Extract the (X, Y) coordinate from the center of the cell holding the provided text.  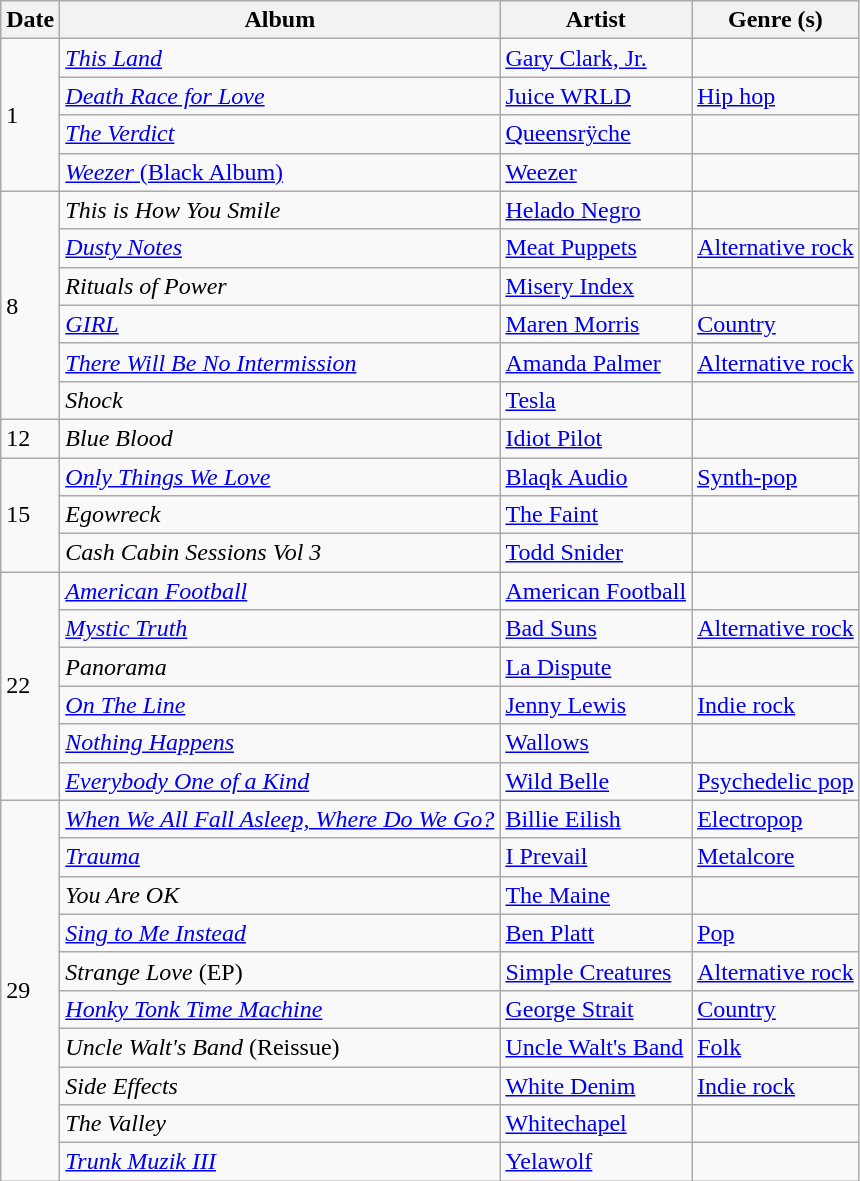
8 (30, 305)
Wild Belle (596, 781)
Synth-pop (776, 477)
Shock (280, 400)
Helado Negro (596, 210)
Electropop (776, 819)
Panorama (280, 667)
Album (280, 20)
Sing to Me Instead (280, 933)
Weezer (596, 172)
Weezer (Black Album) (280, 172)
Genre (s) (776, 20)
15 (30, 515)
Pop (776, 933)
Whitechapel (596, 1124)
The Valley (280, 1124)
Dusty Notes (280, 248)
Date (30, 20)
Meat Puppets (596, 248)
Folk (776, 1047)
You Are OK (280, 895)
Yelawolf (596, 1162)
Wallows (596, 743)
22 (30, 686)
The Verdict (280, 134)
There Will Be No Intermission (280, 362)
Mystic Truth (280, 629)
Tesla (596, 400)
Artist (596, 20)
The Faint (596, 515)
I Prevail (596, 857)
Death Race for Love (280, 96)
Simple Creatures (596, 971)
Side Effects (280, 1085)
La Dispute (596, 667)
Cash Cabin Sessions Vol 3 (280, 553)
GIRL (280, 324)
White Denim (596, 1085)
Honky Tonk Time Machine (280, 1009)
1 (30, 115)
This Land (280, 58)
Amanda Palmer (596, 362)
Maren Morris (596, 324)
Ben Platt (596, 933)
The Maine (596, 895)
Hip hop (776, 96)
Misery Index (596, 286)
This is How You Smile (280, 210)
Psychedelic pop (776, 781)
Uncle Walt's Band (Reissue) (280, 1047)
Only Things We Love (280, 477)
Queensrÿche (596, 134)
Uncle Walt's Band (596, 1047)
Everybody One of a Kind (280, 781)
When We All Fall Asleep, Where Do We Go? (280, 819)
29 (30, 990)
Strange Love (EP) (280, 971)
George Strait (596, 1009)
Gary Clark, Jr. (596, 58)
Trunk Muzik III (280, 1162)
Trauma (280, 857)
Jenny Lewis (596, 705)
Idiot Pilot (596, 438)
Todd Snider (596, 553)
Billie Eilish (596, 819)
Metalcore (776, 857)
Egowreck (280, 515)
Nothing Happens (280, 743)
On The Line (280, 705)
12 (30, 438)
Bad Suns (596, 629)
Blaqk Audio (596, 477)
Juice WRLD (596, 96)
Blue Blood (280, 438)
Rituals of Power (280, 286)
